Extract the [X, Y] coordinate from the center of the cell holding the provided text.  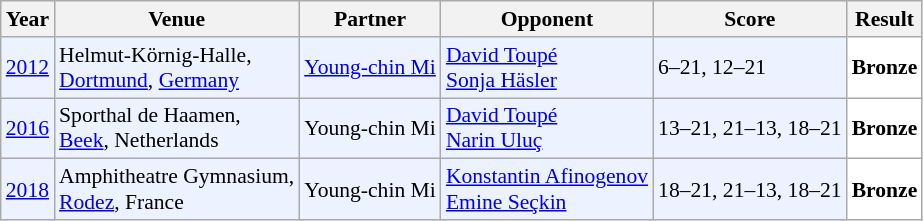
Venue [176, 19]
2018 [28, 190]
David Toupé Narin Uluç [547, 128]
18–21, 21–13, 18–21 [750, 190]
Konstantin Afinogenov Emine Seçkin [547, 190]
Score [750, 19]
Helmut-Körnig-Halle,Dortmund, Germany [176, 68]
Opponent [547, 19]
2016 [28, 128]
Sporthal de Haamen,Beek, Netherlands [176, 128]
David Toupé Sonja Häsler [547, 68]
Year [28, 19]
13–21, 21–13, 18–21 [750, 128]
6–21, 12–21 [750, 68]
2012 [28, 68]
Result [885, 19]
Amphitheatre Gymnasium,Rodez, France [176, 190]
Partner [370, 19]
